Return the [x, y] coordinate for the center point of the cell that contains the specified text.  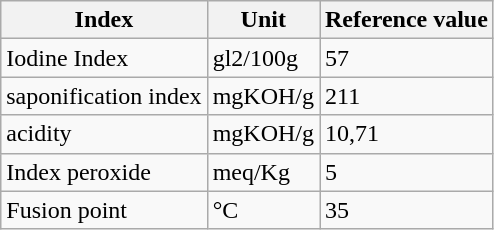
gl2/100g [263, 58]
57 [407, 58]
Iodine Index [104, 58]
°C [263, 210]
saponification index [104, 96]
35 [407, 210]
Index peroxide [104, 172]
Index [104, 20]
Fusion point [104, 210]
Unit [263, 20]
acidity [104, 134]
211 [407, 96]
10,71 [407, 134]
5 [407, 172]
Reference value [407, 20]
meq/Kg [263, 172]
